Determine the [X, Y] coordinate at the center of the cell enclosing the given text.  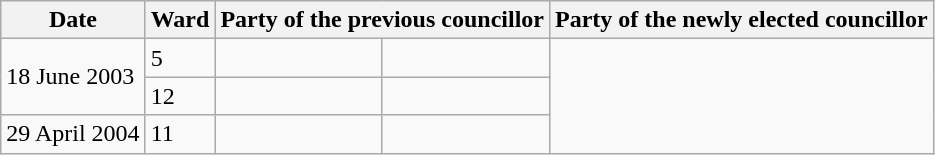
5 [180, 58]
Party of the previous councillor [382, 20]
18 June 2003 [73, 77]
29 April 2004 [73, 134]
Date [73, 20]
Ward [180, 20]
12 [180, 96]
11 [180, 134]
Party of the newly elected councillor [741, 20]
